From the cell containing the given text, extract its center point as (x, y) coordinate. 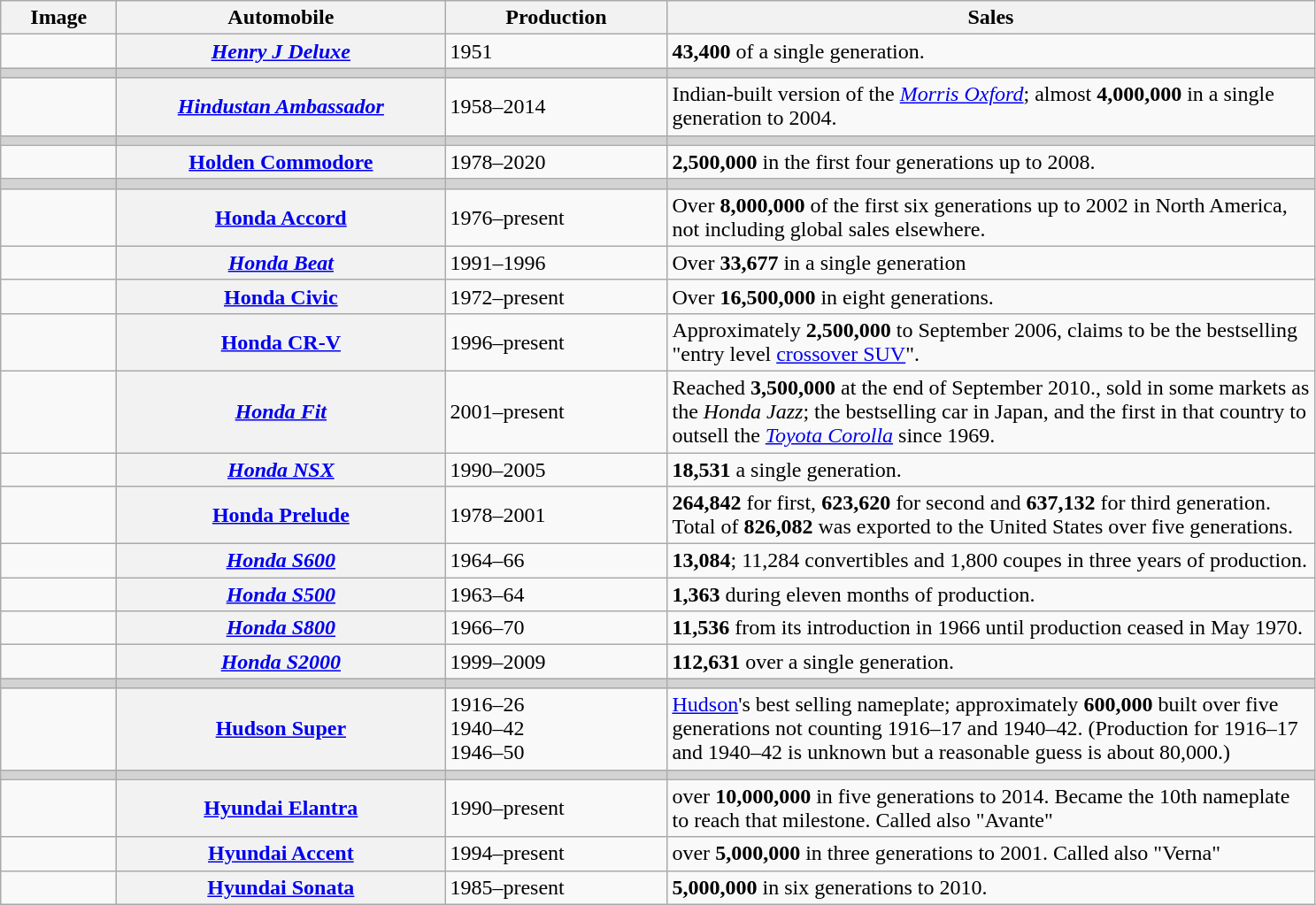
Sales (991, 18)
1966–70 (556, 628)
1958–2014 (556, 106)
2001–present (556, 411)
Holden Commodore (281, 162)
Honda S500 (281, 594)
1999–2009 (556, 662)
Image (58, 18)
1978–2020 (556, 162)
Henry J Deluxe (281, 51)
1,363 during eleven months of production. (991, 594)
Approximately 2,500,000 to September 2006, claims to be the bestselling "entry level crossover SUV". (991, 341)
Hyundai Accent (281, 854)
Indian-built version of the Morris Oxford; almost 4,000,000 in a single generation to 2004. (991, 106)
Hyundai Elantra (281, 809)
over 5,000,000 in three generations to 2001. Called also "Verna" (991, 854)
Honda Fit (281, 411)
1951 (556, 51)
Honda Civic (281, 296)
1964–66 (556, 561)
over 10,000,000 in five generations to 2014. Became the 10th nameplate to reach that milestone. Called also "Avante" (991, 809)
1996–present (556, 341)
13,084; 11,284 convertibles and 1,800 coupes in three years of production. (991, 561)
Honda Prelude (281, 515)
Automobile (281, 18)
1978–2001 (556, 515)
Hyundai Sonata (281, 887)
18,531 a single generation. (991, 470)
Honda Beat (281, 263)
Honda S800 (281, 628)
1994–present (556, 854)
Honda CR-V (281, 341)
112,631 over a single generation. (991, 662)
264,842 for first, 623,620 for second and 637,132 for third generation. Total of 826,082 was exported to the United States over five generations. (991, 515)
Honda Accord (281, 218)
Production (556, 18)
1985–present (556, 887)
Hindustan Ambassador (281, 106)
Honda S600 (281, 561)
2,500,000 in the first four generations up to 2008. (991, 162)
1963–64 (556, 594)
Honda S2000 (281, 662)
43,400 of a single generation. (991, 51)
1916–261940–421946–50 (556, 729)
Hudson Super (281, 729)
1976–present (556, 218)
1990–present (556, 809)
11,536 from its introduction in 1966 until production ceased in May 1970. (991, 628)
5,000,000 in six generations to 2010. (991, 887)
Over 16,500,000 in eight generations. (991, 296)
Over 33,677 in a single generation (991, 263)
Over 8,000,000 of the first six generations up to 2002 in North America, not including global sales elsewhere. (991, 218)
1972–present (556, 296)
Honda NSX (281, 470)
1991–1996 (556, 263)
1990–2005 (556, 470)
